Capture the cell that displays the provided text and extract its [x, y] central coordinate. 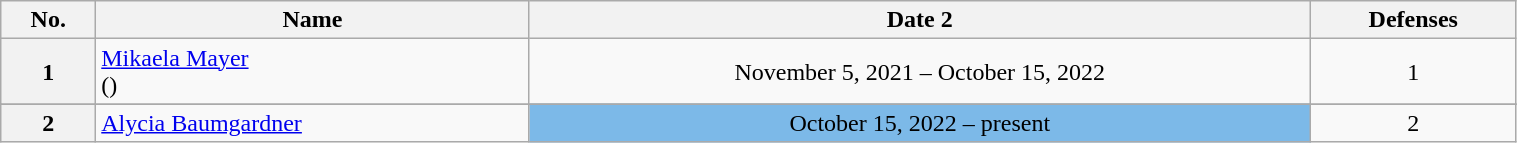
Date 2 [920, 20]
Defenses [1413, 20]
Mikaela Mayer() [312, 72]
No. [48, 20]
November 5, 2021 – October 15, 2022 [920, 72]
Name [312, 20]
Alycia Baumgardner [312, 123]
October 15, 2022 – present [920, 123]
